For the text-containing cell, return its midpoint in [x, y] coordinate format. 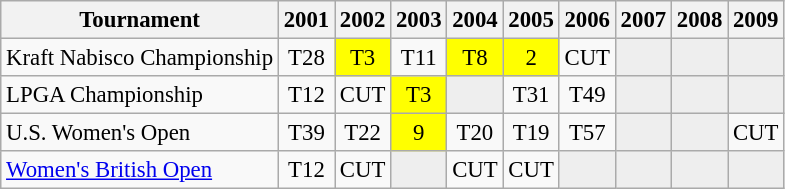
T8 [475, 58]
T49 [587, 95]
U.S. Women's Open [140, 133]
T19 [531, 133]
2 [531, 58]
T22 [363, 133]
2002 [363, 20]
T28 [306, 58]
Women's British Open [140, 170]
T11 [419, 58]
T20 [475, 133]
2003 [419, 20]
T57 [587, 133]
T39 [306, 133]
Kraft Nabisco Championship [140, 58]
2004 [475, 20]
T31 [531, 95]
2008 [699, 20]
9 [419, 133]
2005 [531, 20]
LPGA Championship [140, 95]
Tournament [140, 20]
2006 [587, 20]
2001 [306, 20]
2007 [643, 20]
2009 [756, 20]
